Provide the (X, Y) coordinate of the cell's center where the given text is located.  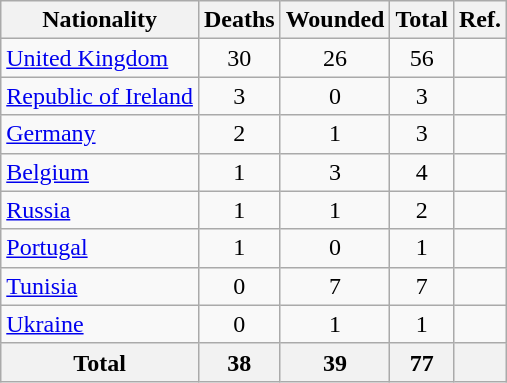
Russia (100, 210)
Deaths (239, 20)
56 (422, 58)
Belgium (100, 172)
Nationality (100, 20)
Ukraine (100, 324)
Tunisia (100, 286)
38 (239, 362)
United Kingdom (100, 58)
39 (335, 362)
Germany (100, 134)
30 (239, 58)
4 (422, 172)
26 (335, 58)
Portugal (100, 248)
Wounded (335, 20)
Ref. (480, 20)
77 (422, 362)
Republic of Ireland (100, 96)
